Find where the given text appears and provide that cell's center as (X, Y) coordinate. 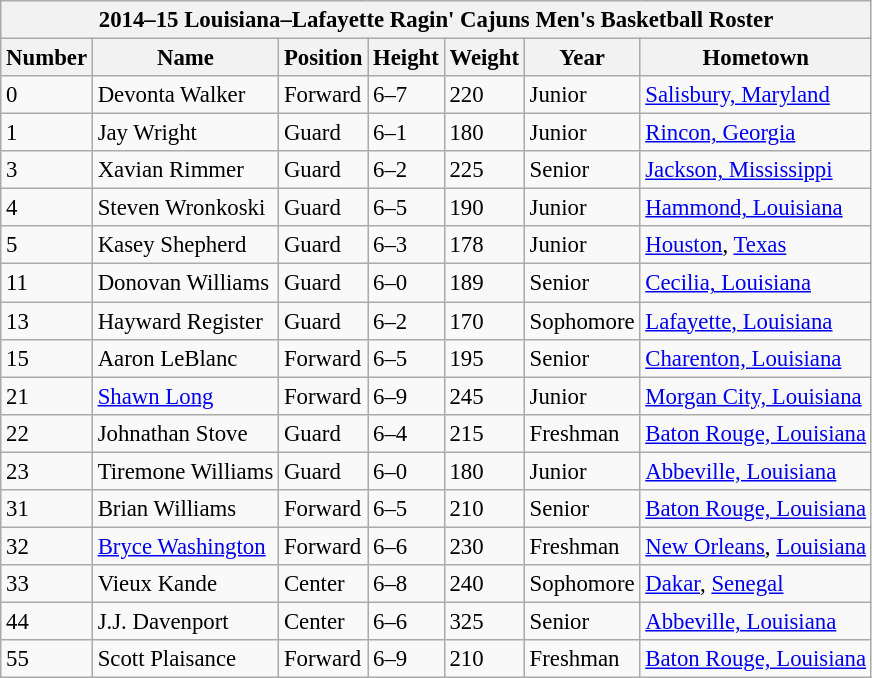
44 (47, 621)
189 (484, 283)
178 (484, 245)
31 (47, 509)
Johnathan Stove (185, 433)
55 (47, 659)
245 (484, 396)
Cecilia, Louisiana (756, 283)
Dakar, Senegal (756, 584)
33 (47, 584)
6–1 (406, 133)
Tiremone Williams (185, 471)
230 (484, 546)
Steven Wronkoski (185, 208)
240 (484, 584)
220 (484, 95)
Jay Wright (185, 133)
Hammond, Louisiana (756, 208)
32 (47, 546)
New Orleans, Louisiana (756, 546)
6–7 (406, 95)
Name (185, 58)
Position (324, 58)
Aaron LeBlanc (185, 358)
J.J. Davenport (185, 621)
215 (484, 433)
6–8 (406, 584)
4 (47, 208)
325 (484, 621)
Brian Williams (185, 509)
225 (484, 170)
Charenton, Louisiana (756, 358)
3 (47, 170)
11 (47, 283)
22 (47, 433)
Lafayette, Louisiana (756, 321)
Donovan Williams (185, 283)
Hometown (756, 58)
15 (47, 358)
170 (484, 321)
Morgan City, Louisiana (756, 396)
195 (484, 358)
Number (47, 58)
Houston, Texas (756, 245)
6–3 (406, 245)
2014–15 Louisiana–Lafayette Ragin' Cajuns Men's Basketball Roster (436, 20)
Salisbury, Maryland (756, 95)
Weight (484, 58)
Hayward Register (185, 321)
5 (47, 245)
Vieux Kande (185, 584)
Devonta Walker (185, 95)
13 (47, 321)
Height (406, 58)
Bryce Washington (185, 546)
Kasey Shepherd (185, 245)
21 (47, 396)
Year (582, 58)
6–4 (406, 433)
Xavian Rimmer (185, 170)
Scott Plaisance (185, 659)
Rincon, Georgia (756, 133)
Jackson, Mississippi (756, 170)
190 (484, 208)
1 (47, 133)
0 (47, 95)
23 (47, 471)
Shawn Long (185, 396)
